Capture the cell that displays the provided text and extract its [X, Y] central coordinate. 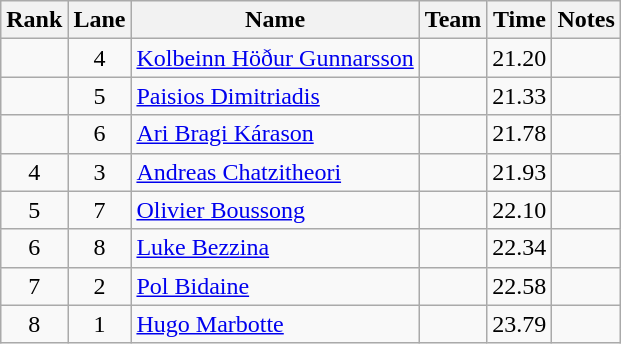
Hugo Marbotte [275, 324]
21.33 [520, 96]
Paisios Dimitriadis [275, 96]
Pol Bidaine [275, 286]
Luke Bezzina [275, 248]
22.10 [520, 210]
Olivier Boussong [275, 210]
Team [453, 20]
Time [520, 20]
21.20 [520, 58]
21.78 [520, 134]
Andreas Chatzitheori [275, 172]
Rank [34, 20]
Lane [100, 20]
1 [100, 324]
Kolbeinn Höður Gunnarsson [275, 58]
2 [100, 286]
23.79 [520, 324]
22.34 [520, 248]
Notes [586, 20]
22.58 [520, 286]
Name [275, 20]
21.93 [520, 172]
3 [100, 172]
Ari Bragi Kárason [275, 134]
